Provide the (x, y) coordinate of the cell's center where the given text is located.  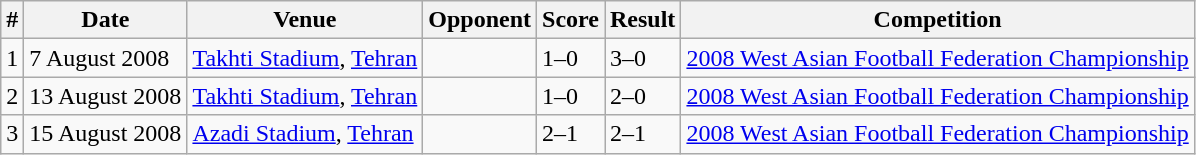
Result (642, 20)
Score (571, 20)
Venue (305, 20)
Date (106, 20)
# (12, 20)
7 August 2008 (106, 58)
13 August 2008 (106, 96)
3–0 (642, 58)
Competition (938, 20)
Azadi Stadium, Tehran (305, 134)
3 (12, 134)
Opponent (480, 20)
2–0 (642, 96)
15 August 2008 (106, 134)
2 (12, 96)
1 (12, 58)
